Determine the (x, y) coordinate at the center of the cell enclosing the given text.  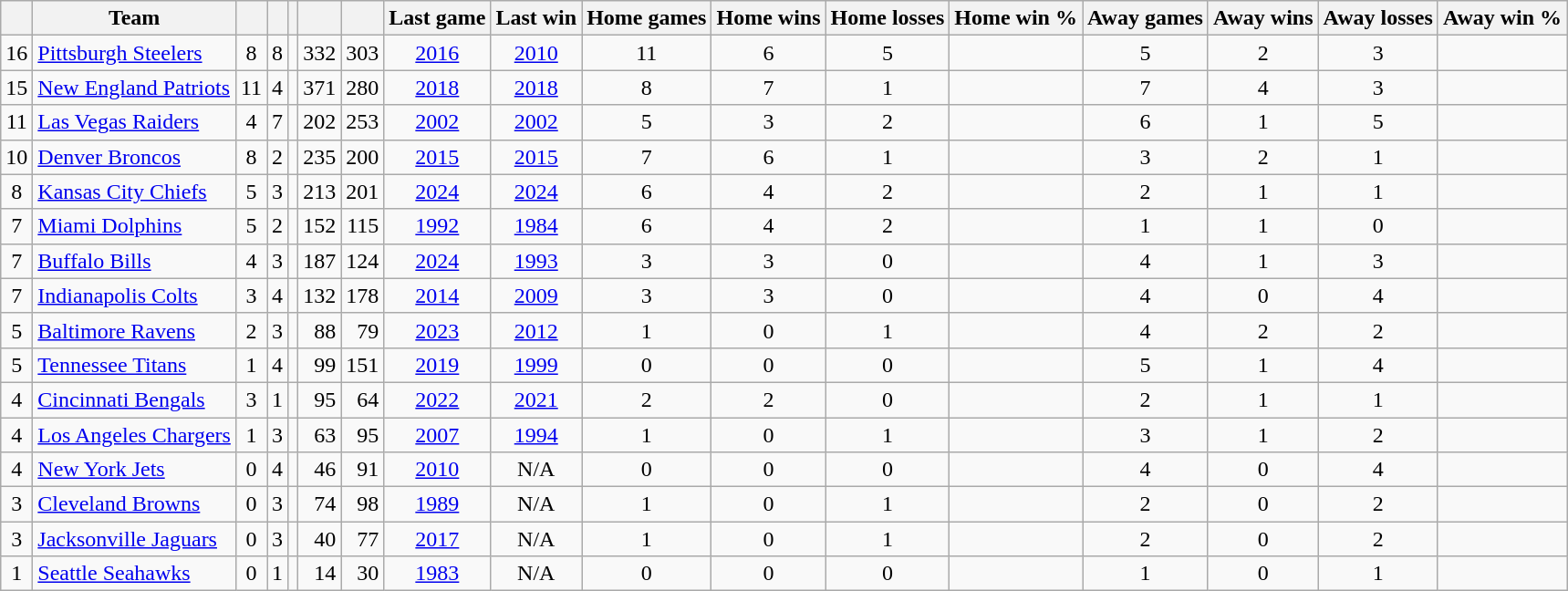
2014 (438, 295)
Jacksonville Jaguars (135, 539)
Last win (536, 18)
10 (16, 157)
2009 (536, 295)
1999 (536, 365)
132 (319, 295)
Home wins (768, 18)
88 (319, 330)
15 (16, 88)
Buffalo Bills (135, 261)
Last game (438, 18)
332 (319, 53)
1983 (438, 574)
Los Angeles Chargers (135, 435)
303 (363, 53)
178 (363, 295)
2016 (438, 53)
Home win % (1016, 18)
235 (319, 157)
16 (16, 53)
Cleveland Browns (135, 504)
Cincinnati Bengals (135, 399)
77 (363, 539)
Indianapolis Colts (135, 295)
New England Patriots (135, 88)
91 (363, 470)
Las Vegas Raiders (135, 122)
Team (135, 18)
74 (319, 504)
Away games (1145, 18)
253 (363, 122)
1994 (536, 435)
2022 (438, 399)
151 (363, 365)
2021 (536, 399)
New York Jets (135, 470)
1992 (438, 226)
Away win % (1501, 18)
14 (319, 574)
115 (363, 226)
Baltimore Ravens (135, 330)
98 (363, 504)
Seattle Seahawks (135, 574)
Tennessee Titans (135, 365)
2019 (438, 365)
2012 (536, 330)
Home losses (888, 18)
371 (319, 88)
200 (363, 157)
40 (319, 539)
2007 (438, 435)
1984 (536, 226)
201 (363, 192)
64 (363, 399)
1989 (438, 504)
213 (319, 192)
99 (319, 365)
152 (319, 226)
2023 (438, 330)
Away losses (1377, 18)
Away wins (1262, 18)
63 (319, 435)
2017 (438, 539)
46 (319, 470)
Denver Broncos (135, 157)
Miami Dolphins (135, 226)
1993 (536, 261)
280 (363, 88)
124 (363, 261)
Home games (647, 18)
30 (363, 574)
79 (363, 330)
187 (319, 261)
Kansas City Chiefs (135, 192)
Pittsburgh Steelers (135, 53)
202 (319, 122)
